Provide the [x, y] coordinate of the cell's center where the given text is located.  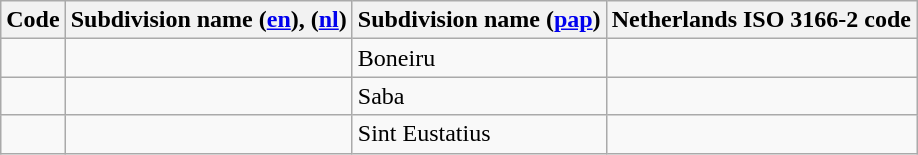
Saba [479, 96]
Code [33, 20]
Sint Eustatius [479, 134]
Subdivision name (en), (nl) [208, 20]
Boneiru [479, 58]
Subdivision name (pap) [479, 20]
Netherlands ISO 3166-2 code [761, 20]
